From the cell containing the given text, extract its center point as (x, y) coordinate. 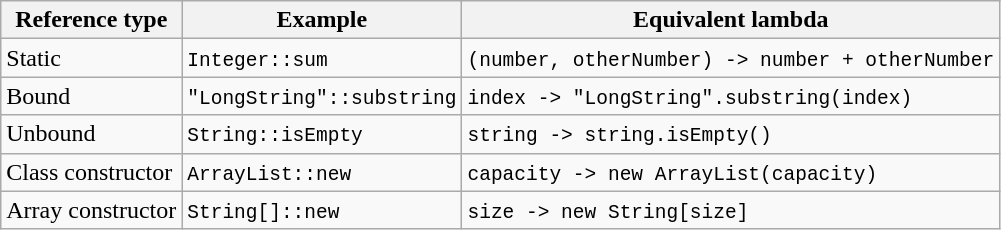
Equivalent lambda (731, 20)
size -> new String[size] (731, 210)
Integer::sum (322, 58)
index -> "LongString".substring(index) (731, 96)
"LongString"::substring (322, 96)
Reference type (92, 20)
Static (92, 58)
Bound (92, 96)
String[]::new (322, 210)
Class constructor (92, 172)
Array constructor (92, 210)
(number, otherNumber) -> number + otherNumber (731, 58)
ArrayList::new (322, 172)
String::isEmpty (322, 134)
capacity -> new ArrayList(capacity) (731, 172)
Example (322, 20)
string -> string.isEmpty() (731, 134)
Unbound (92, 134)
